Find where the given text appears and provide that cell's center as [X, Y] coordinate. 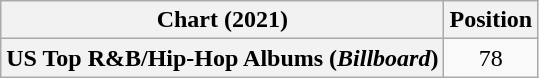
Position [491, 20]
US Top R&B/Hip-Hop Albums (Billboard) [222, 58]
78 [491, 58]
Chart (2021) [222, 20]
